Locate the cell with the specified text and output its (x, y) center coordinate. 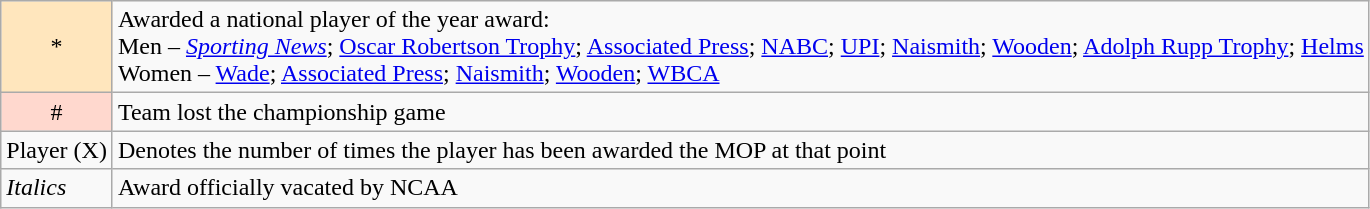
* (57, 47)
Italics (57, 188)
Denotes the number of times the player has been awarded the MOP at that point (740, 150)
Award officially vacated by NCAA (740, 188)
Player (X) (57, 150)
Team lost the championship game (740, 112)
# (57, 112)
